For the text-containing cell, return its midpoint in [x, y] coordinate format. 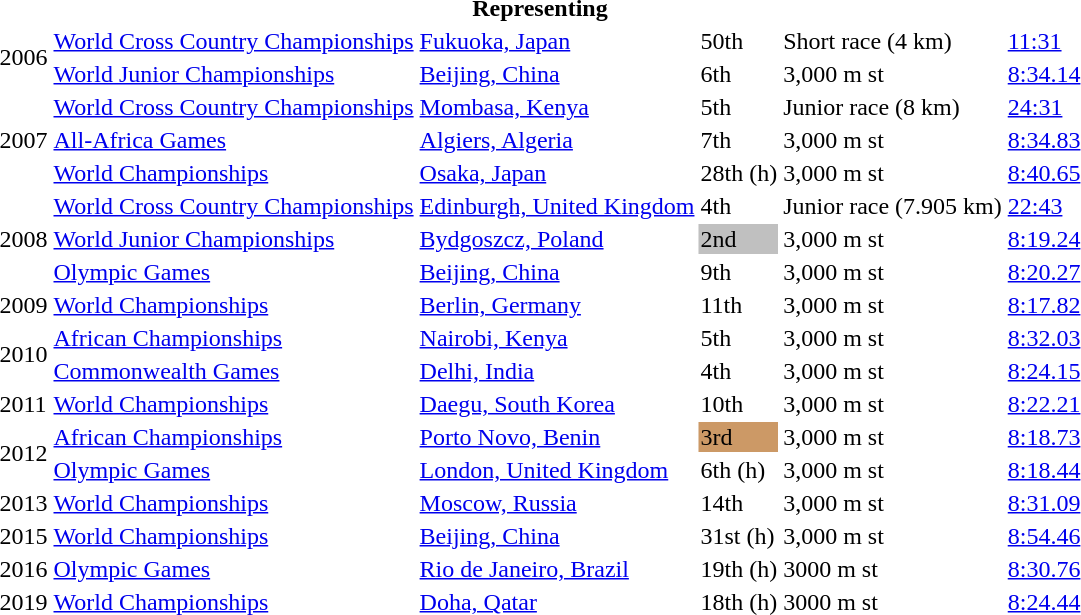
Rio de Janeiro, Brazil [557, 569]
Daegu, South Korea [557, 404]
6th (h) [739, 470]
19th (h) [739, 569]
Mombasa, Kenya [557, 107]
Fukuoka, Japan [557, 41]
Bydgoszcz, Poland [557, 239]
London, United Kingdom [557, 470]
31st (h) [739, 536]
10th [739, 404]
14th [739, 503]
28th (h) [739, 173]
11th [739, 305]
Osaka, Japan [557, 173]
7th [739, 140]
All-Africa Games [234, 140]
Junior race (7.905 km) [893, 206]
Short race (4 km) [893, 41]
Porto Novo, Benin [557, 437]
9th [739, 272]
Commonwealth Games [234, 371]
Moscow, Russia [557, 503]
3rd [739, 437]
6th [739, 74]
Nairobi, Kenya [557, 338]
Berlin, Germany [557, 305]
Algiers, Algeria [557, 140]
Delhi, India [557, 371]
Edinburgh, United Kingdom [557, 206]
2nd [739, 239]
3000 m st [893, 569]
50th [739, 41]
Junior race (8 km) [893, 107]
